Output the [x, y] coordinate of the center of the cell containing the given text.  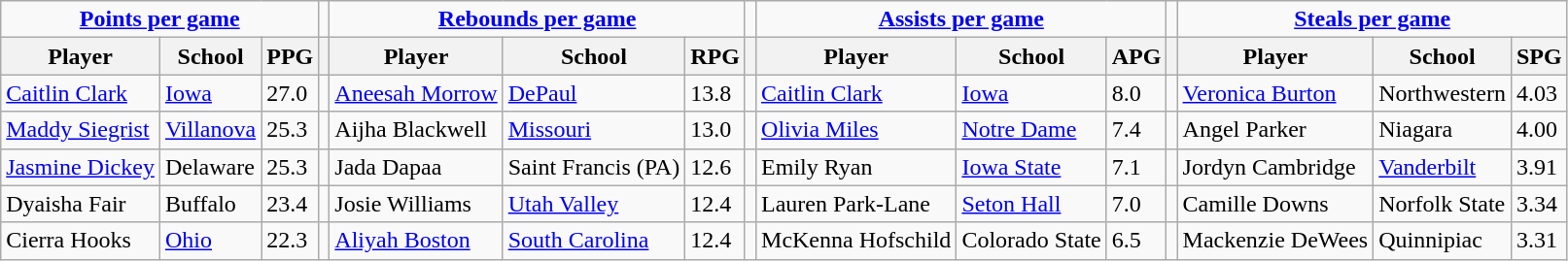
4.00 [1539, 130]
7.4 [1136, 130]
Aliyah Boston [416, 241]
Vanderbilt [1443, 167]
Rebounds per game [538, 19]
Dyaisha Fair [81, 204]
3.34 [1539, 204]
Buffalo [210, 204]
Angel Parker [1275, 130]
Seton Hall [1031, 204]
13.0 [715, 130]
12.6 [715, 167]
SPG [1539, 56]
Utah Valley [594, 204]
Aijha Blackwell [416, 130]
Missouri [594, 130]
27.0 [290, 93]
Norfolk State [1443, 204]
RPG [715, 56]
Steals per game [1373, 19]
8.0 [1136, 93]
Jada Dapaa [416, 167]
McKenna Hofschild [856, 241]
Jordyn Cambridge [1275, 167]
APG [1136, 56]
Emily Ryan [856, 167]
Delaware [210, 167]
Assists per game [961, 19]
Notre Dame [1031, 130]
Niagara [1443, 130]
Iowa State [1031, 167]
Cierra Hooks [81, 241]
22.3 [290, 241]
Ohio [210, 241]
Lauren Park-Lane [856, 204]
3.31 [1539, 241]
Villanova [210, 130]
Maddy Siegrist [81, 130]
3.91 [1539, 167]
South Carolina [594, 241]
6.5 [1136, 241]
PPG [290, 56]
DePaul [594, 93]
13.8 [715, 93]
Camille Downs [1275, 204]
23.4 [290, 204]
Points per game [159, 19]
4.03 [1539, 93]
Saint Francis (PA) [594, 167]
Josie Williams [416, 204]
Olivia Miles [856, 130]
Jasmine Dickey [81, 167]
Aneesah Morrow [416, 93]
Veronica Burton [1275, 93]
Northwestern [1443, 93]
Mackenzie DeWees [1275, 241]
Quinnipiac [1443, 241]
7.1 [1136, 167]
Colorado State [1031, 241]
7.0 [1136, 204]
